Capture the cell that displays the provided text and extract its (x, y) central coordinate. 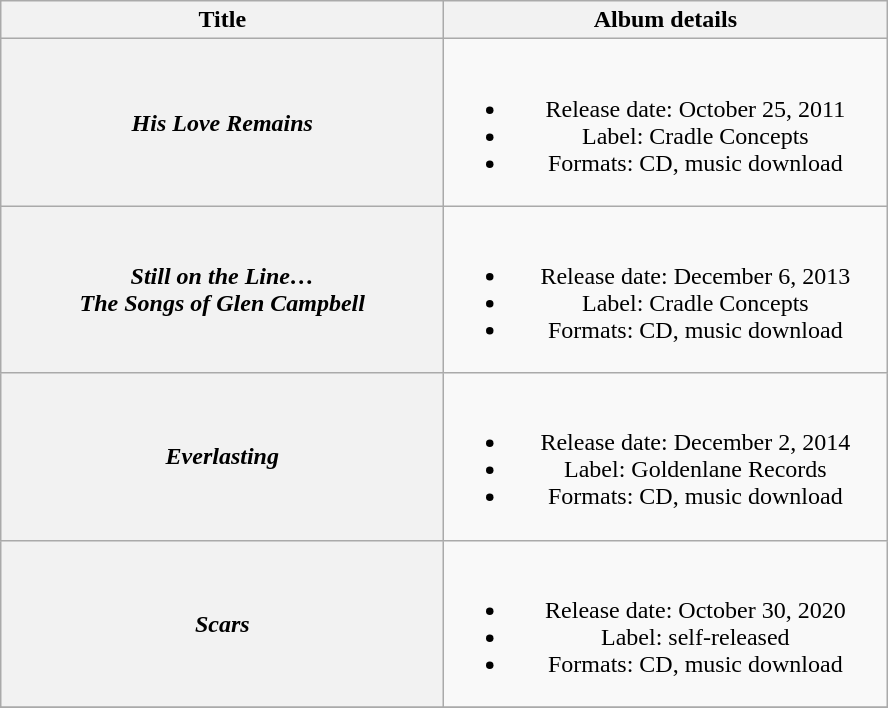
Release date: December 6, 2013Label: Cradle ConceptsFormats: CD, music download (666, 290)
Everlasting (222, 456)
Album details (666, 20)
Release date: October 30, 2020Label: self-releasedFormats: CD, music download (666, 624)
Release date: October 25, 2011Label: Cradle ConceptsFormats: CD, music download (666, 122)
His Love Remains (222, 122)
Scars (222, 624)
Title (222, 20)
Release date: December 2, 2014Label: Goldenlane RecordsFormats: CD, music download (666, 456)
Still on the Line…The Songs of Glen Campbell (222, 290)
